Detect which cell encompasses the target text, then output its [x, y] center coordinate. 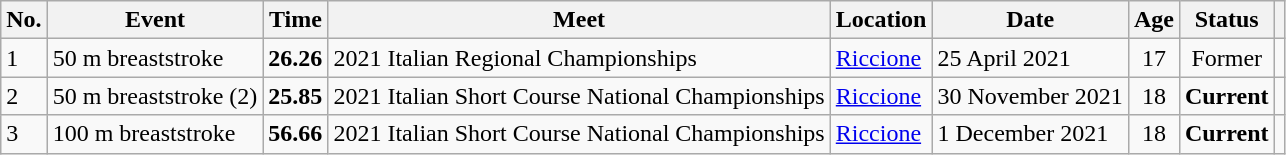
Age [1154, 20]
Status [1226, 20]
30 November 2021 [1030, 96]
1 December 2021 [1030, 134]
No. [24, 20]
100 m breaststroke [155, 134]
50 m breaststroke [155, 58]
1 [24, 58]
Event [155, 20]
50 m breaststroke (2) [155, 96]
2 [24, 96]
3 [24, 134]
17 [1154, 58]
25 April 2021 [1030, 58]
26.26 [296, 58]
25.85 [296, 96]
Location [881, 20]
Date [1030, 20]
56.66 [296, 134]
Time [296, 20]
Former [1226, 58]
2021 Italian Regional Championships [579, 58]
Meet [579, 20]
